Scan for the cell matching the given text and deliver its (x, y) coordinate at center. 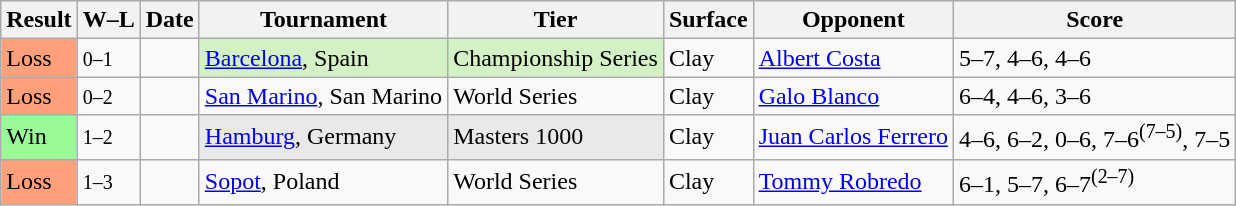
Result (39, 20)
1–3 (108, 182)
Galo Blanco (853, 96)
Hamburg, Germany (323, 138)
6–1, 5–7, 6–7(2–7) (1094, 182)
Juan Carlos Ferrero (853, 138)
Date (170, 20)
4–6, 6–2, 0–6, 7–6(7–5), 7–5 (1094, 138)
Championship Series (556, 58)
0–2 (108, 96)
Tournament (323, 20)
Win (39, 138)
Masters 1000 (556, 138)
Barcelona, Spain (323, 58)
Opponent (853, 20)
Score (1094, 20)
6–4, 4–6, 3–6 (1094, 96)
Surface (708, 20)
W–L (108, 20)
Tommy Robredo (853, 182)
1–2 (108, 138)
Sopot, Poland (323, 182)
Tier (556, 20)
Albert Costa (853, 58)
San Marino, San Marino (323, 96)
5–7, 4–6, 4–6 (1094, 58)
0–1 (108, 58)
